Identify which cell holds the provided text, then report its [X, Y] central coordinate. 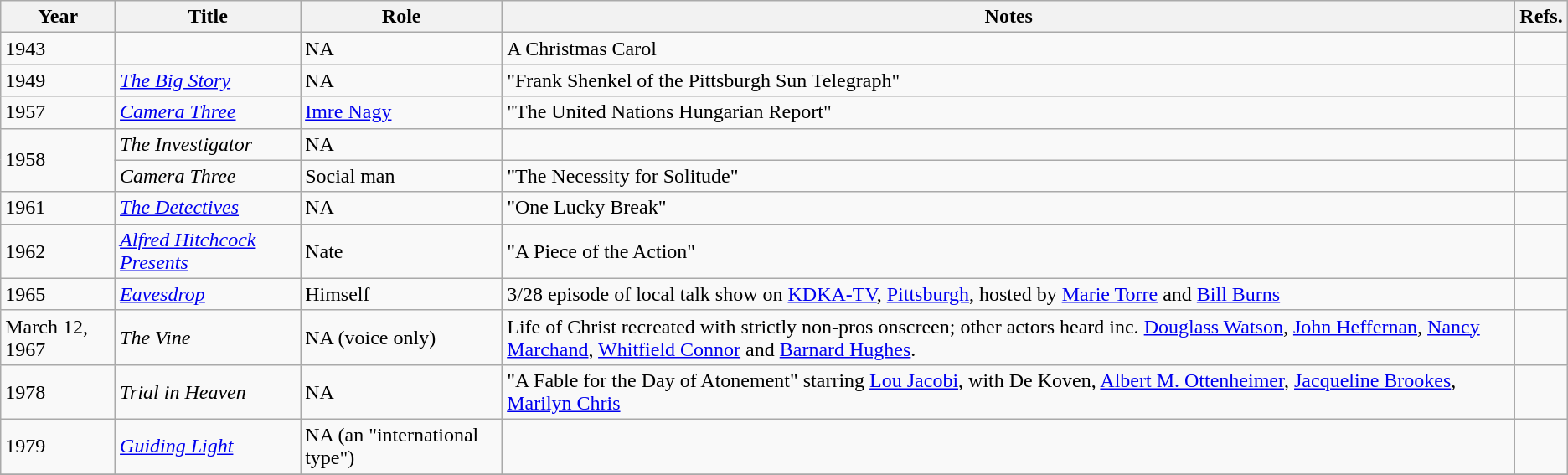
The Detectives [208, 208]
Himself [402, 294]
A Christmas Carol [1008, 49]
"A Piece of the Action" [1008, 251]
Title [208, 17]
1949 [59, 80]
Notes [1008, 17]
1958 [59, 160]
Trial in Heaven [208, 392]
Alfred Hitchcock Presents [208, 251]
1978 [59, 392]
The Big Story [208, 80]
NA (an "international type") [402, 446]
"One Lucky Break" [1008, 208]
1962 [59, 251]
3/28 episode of local talk show on KDKA-TV, Pittsburgh, hosted by Marie Torre and Bill Burns [1008, 294]
Refs. [1541, 17]
Nate [402, 251]
Imre Nagy [402, 112]
March 12, 1967 [59, 337]
The Investigator [208, 144]
The Vine [208, 337]
1943 [59, 49]
"The United Nations Hungarian Report" [1008, 112]
"A Fable for the Day of Atonement" starring Lou Jacobi, with De Koven, Albert M. Ottenheimer, Jacqueline Brookes, Marilyn Chris [1008, 392]
1965 [59, 294]
Guiding Light [208, 446]
Year [59, 17]
Role [402, 17]
1957 [59, 112]
"Frank Shenkel of the Pittsburgh Sun Telegraph" [1008, 80]
1961 [59, 208]
NA (voice only) [402, 337]
Social man [402, 176]
"The Necessity for Solitude" [1008, 176]
Eavesdrop [208, 294]
1979 [59, 446]
